Return (X, Y) of the center of cell containing provided text 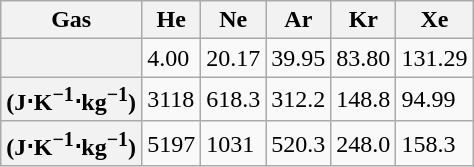
He (172, 20)
39.95 (298, 58)
Kr (364, 20)
3118 (172, 100)
312.2 (298, 100)
Ne (234, 20)
618.3 (234, 100)
Ar (298, 20)
131.29 (434, 58)
94.99 (434, 100)
Gas (72, 20)
4.00 (172, 58)
20.17 (234, 58)
148.8 (364, 100)
Xe (434, 20)
520.3 (298, 144)
83.80 (364, 58)
1031 (234, 144)
5197 (172, 144)
248.0 (364, 144)
158.3 (434, 144)
